Identify which cell holds the provided text, then report its (X, Y) central coordinate. 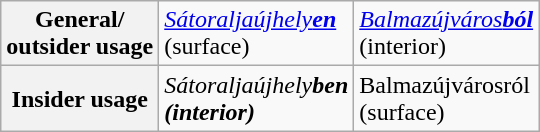
Balmazújvárosról(surface) (446, 98)
Sátoraljaújhelyen(surface) (256, 34)
Sátoraljaújhelyben(interior) (256, 98)
Insider usage (80, 98)
General/outsider usage (80, 34)
Balmazújvárosból(interior) (446, 34)
